Locate the cell with the specified text and output its (X, Y) center coordinate. 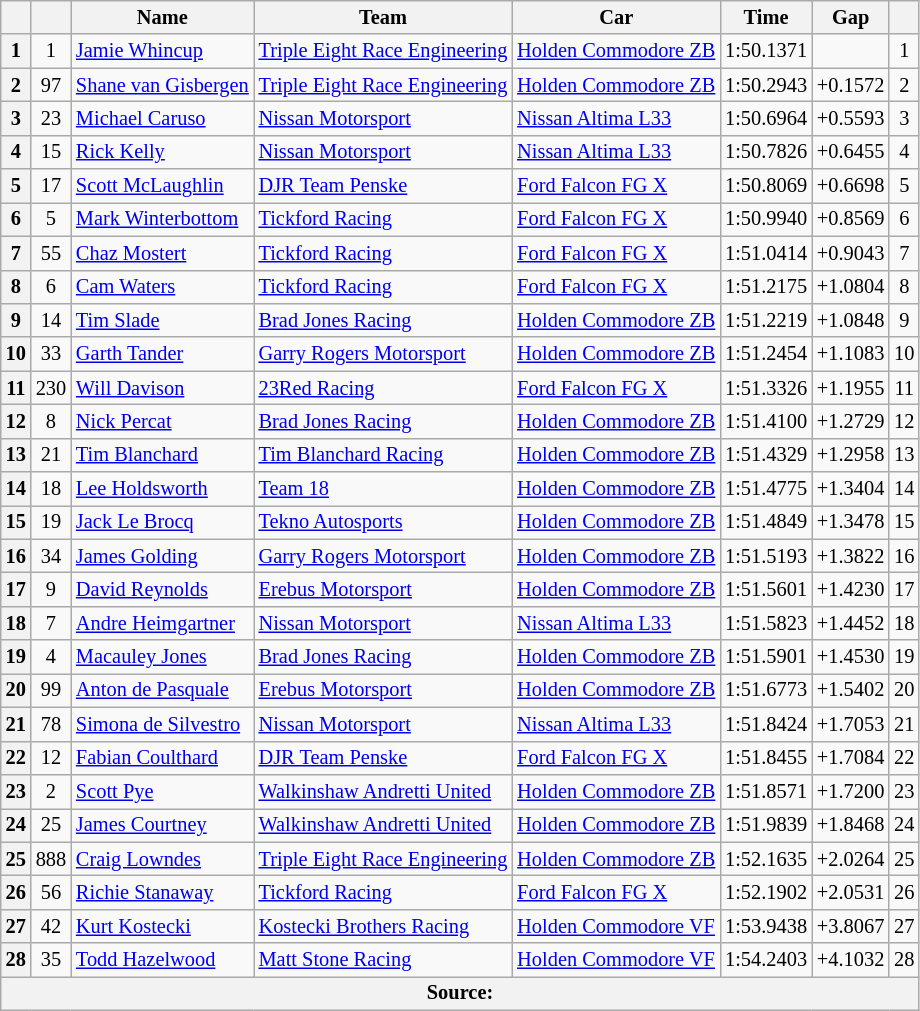
1:51.5823 (766, 623)
35 (51, 960)
+1.4530 (850, 657)
+0.6698 (850, 186)
1:51.4775 (766, 489)
Richie Stanaway (162, 892)
+1.7200 (850, 791)
+0.1572 (850, 85)
Macauley Jones (162, 657)
+0.6455 (850, 152)
Todd Hazelwood (162, 960)
+2.0264 (850, 859)
1:52.1635 (766, 859)
Kostecki Brothers Racing (384, 926)
+1.4230 (850, 589)
Jack Le Brocq (162, 522)
99 (51, 690)
1:50.9940 (766, 219)
33 (51, 354)
Car (616, 17)
+1.3478 (850, 522)
1:51.0414 (766, 253)
1:51.3326 (766, 388)
Andre Heimgartner (162, 623)
Garth Tander (162, 354)
1:51.2175 (766, 287)
James Golding (162, 556)
1:51.8571 (766, 791)
+1.0848 (850, 320)
Michael Caruso (162, 118)
Tim Blanchard (162, 455)
1:50.8069 (766, 186)
Jamie Whincup (162, 51)
+2.0531 (850, 892)
1:51.5601 (766, 589)
1:51.5193 (766, 556)
1:51.4849 (766, 522)
+0.9043 (850, 253)
230 (51, 388)
Cam Waters (162, 287)
Will Davison (162, 388)
James Courtney (162, 825)
97 (51, 85)
Source: (460, 993)
+1.2729 (850, 421)
Kurt Kostecki (162, 926)
1:51.4329 (766, 455)
1:54.2403 (766, 960)
Scott Pye (162, 791)
23Red Racing (384, 388)
1:51.4100 (766, 421)
Nick Percat (162, 421)
1:50.2943 (766, 85)
1:51.8455 (766, 758)
Tim Blanchard Racing (384, 455)
Simona de Silvestro (162, 724)
+1.0804 (850, 287)
Scott McLaughlin (162, 186)
55 (51, 253)
Name (162, 17)
+1.3822 (850, 556)
+1.7053 (850, 724)
Mark Winterbottom (162, 219)
56 (51, 892)
1:51.6773 (766, 690)
+0.8569 (850, 219)
Tim Slade (162, 320)
+0.5593 (850, 118)
+1.3404 (850, 489)
1:53.9438 (766, 926)
1:50.7826 (766, 152)
1:51.5901 (766, 657)
1:51.8424 (766, 724)
888 (51, 859)
Shane van Gisbergen (162, 85)
78 (51, 724)
1:52.1902 (766, 892)
+1.7084 (850, 758)
Tekno Autosports (384, 522)
Rick Kelly (162, 152)
Team 18 (384, 489)
Team (384, 17)
Lee Holdsworth (162, 489)
Chaz Mostert (162, 253)
Fabian Coulthard (162, 758)
+1.8468 (850, 825)
1:51.2219 (766, 320)
Time (766, 17)
1:50.1371 (766, 51)
+1.5402 (850, 690)
Matt Stone Racing (384, 960)
+1.1083 (850, 354)
42 (51, 926)
1:51.2454 (766, 354)
+1.4452 (850, 623)
+4.1032 (850, 960)
+1.1955 (850, 388)
Gap (850, 17)
Anton de Pasquale (162, 690)
+3.8067 (850, 926)
David Reynolds (162, 589)
+1.2958 (850, 455)
1:51.9839 (766, 825)
Craig Lowndes (162, 859)
1:50.6964 (766, 118)
34 (51, 556)
